Provide the (X, Y) coordinate of the cell's center where the given text is located.  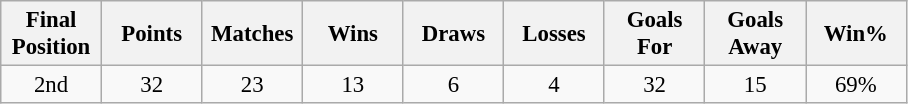
4 (554, 85)
Wins (354, 34)
Goals For (654, 34)
13 (354, 85)
Win% (856, 34)
2nd (52, 85)
6 (454, 85)
Final Position (52, 34)
Draws (454, 34)
Goals Away (756, 34)
23 (252, 85)
Losses (554, 34)
69% (856, 85)
Points (152, 34)
15 (756, 85)
Matches (252, 34)
